Provide the (x, y) coordinate of the cell's center where the given text is located.  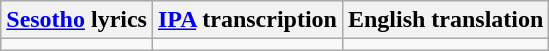
English translation (445, 20)
Sesotho lyrics (77, 20)
IPA transcription (247, 20)
